Pinpoint the cell where the given text exists, returning its [X, Y] midpoint coordinate. 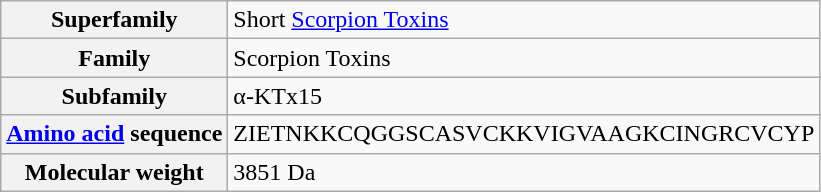
Subfamily [114, 96]
Family [114, 58]
Superfamily [114, 20]
3851 Da [524, 172]
α-KTx15 [524, 96]
Amino acid sequence [114, 134]
Molecular weight [114, 172]
ZIETNKKCQGGSCASVCKKVIGVAAGKCINGRCVCYP [524, 134]
Short Scorpion Toxins [524, 20]
Scorpion Toxins [524, 58]
